Return [X, Y] of the center of cell containing provided text 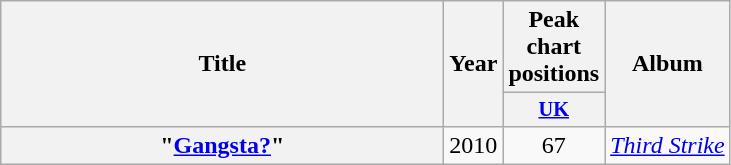
Title [222, 64]
Album [668, 64]
2010 [474, 145]
Third Strike [668, 145]
67 [554, 145]
Peak chart positions [554, 47]
UK [554, 110]
"Gangsta?" [222, 145]
Year [474, 64]
